Extract the (X, Y) coordinate from the center of the cell holding the provided text.  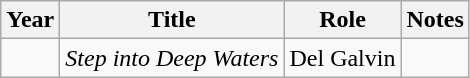
Notes (435, 20)
Role (342, 20)
Title (172, 20)
Step into Deep Waters (172, 58)
Del Galvin (342, 58)
Year (30, 20)
